Output the (x, y) coordinate of the center of the cell containing the given text.  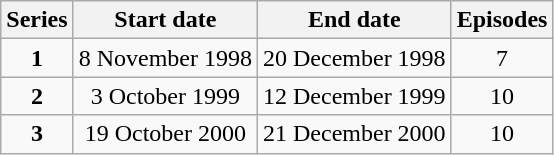
19 October 2000 (165, 134)
End date (354, 20)
3 (37, 134)
12 December 1999 (354, 96)
21 December 2000 (354, 134)
2 (37, 96)
20 December 1998 (354, 58)
Episodes (502, 20)
Start date (165, 20)
1 (37, 58)
3 October 1999 (165, 96)
8 November 1998 (165, 58)
Series (37, 20)
7 (502, 58)
